Pinpoint the cell where the given text exists, returning its [x, y] midpoint coordinate. 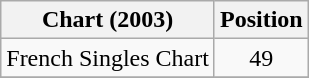
Chart (2003) [108, 20]
Position [261, 20]
49 [261, 58]
French Singles Chart [108, 58]
